Detect which cell encompasses the target text, then output its [x, y] center coordinate. 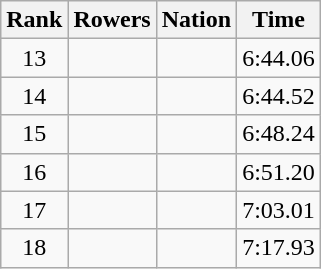
17 [34, 210]
Time [279, 20]
18 [34, 248]
Rank [34, 20]
13 [34, 58]
Rowers [112, 20]
15 [34, 134]
7:17.93 [279, 248]
Nation [196, 20]
6:44.52 [279, 96]
7:03.01 [279, 210]
6:48.24 [279, 134]
6:51.20 [279, 172]
16 [34, 172]
14 [34, 96]
6:44.06 [279, 58]
